Extract the [x, y] coordinate from the center of the cell holding the provided text.  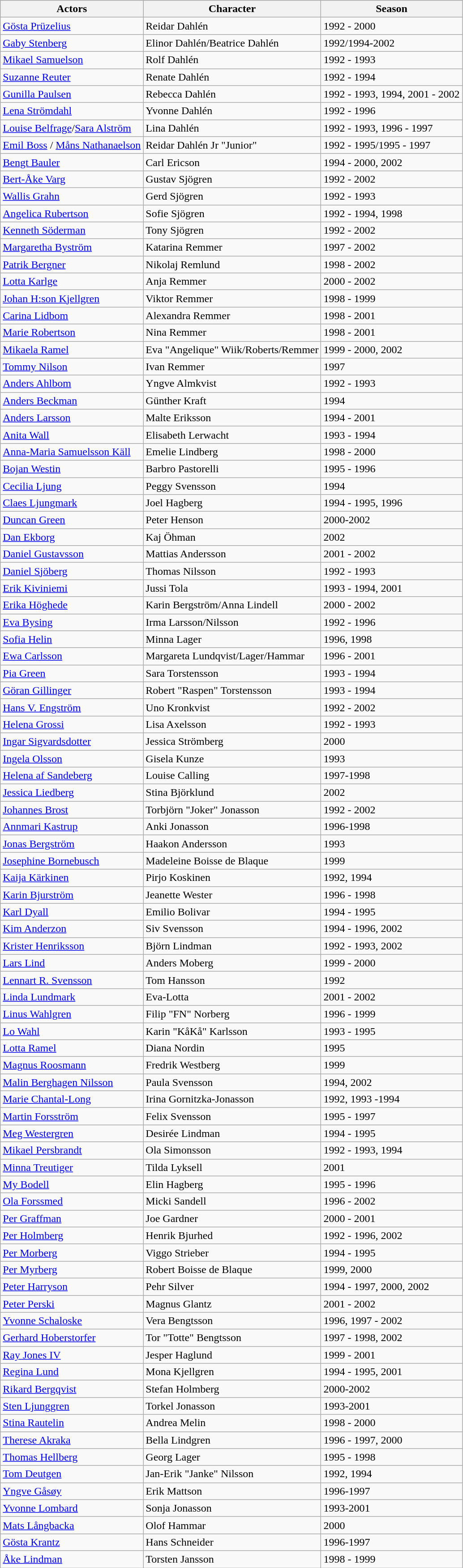
Sten Ljunggren [72, 1406]
Magnus Glantz [232, 1304]
Madeleine Boisse de Blaque [232, 861]
Pirjo Koskinen [232, 878]
2001 [391, 1167]
Jonas Bergström [72, 844]
Andrea Melin [232, 1423]
Angelica Rubertson [72, 214]
Viktor Remmer [232, 299]
Emil Boss / Måns Nathanaelson [72, 145]
Renate Dahlén [232, 77]
Yvonne Lombard [72, 1508]
Alexandra Remmer [232, 316]
Georg Lager [232, 1457]
Lars Lind [72, 963]
Bella Lindgren [232, 1440]
Louise Calling [232, 776]
1999 - 2000 [391, 963]
Mikael Samuelson [72, 60]
Sofie Sjögren [232, 214]
Regina Lund [72, 1372]
Vera Bengtsson [232, 1321]
1996, 1997 - 2002 [391, 1321]
Henrik Bjurhed [232, 1235]
Helena Grossi [72, 724]
Ola Simonsson [232, 1150]
Jesper Haglund [232, 1355]
Kenneth Söderman [72, 231]
Sara Torstensson [232, 673]
Filip "FN" Norberg [232, 1014]
Desirée Lindman [232, 1133]
Dan Ekborg [72, 537]
Anders Beckman [72, 401]
1992 - 1994 [391, 77]
Helena af Sandeberg [72, 776]
Anita Wall [72, 435]
Daniel Sjöberg [72, 571]
Eva "Angelique" Wiik/Roberts/Remmer [232, 350]
Kim Anderzon [72, 929]
Thomas Nilsson [232, 571]
1992 - 2000 [391, 26]
1995 - 1997 [391, 1116]
1996 - 1998 [391, 895]
Mikaela Ramel [72, 350]
Gerd Sjögren [232, 196]
Åke Lindman [72, 1559]
Anna-Maria Samuelsson Käll [72, 452]
Fredrik Westberg [232, 1065]
Joe Gardner [232, 1218]
1993 - 1995 [391, 1031]
Pehr Silver [232, 1286]
Emelie Lindberg [232, 452]
Patrik Bergner [72, 265]
Minna Lager [232, 639]
Bojan Westin [72, 469]
1996 - 2001 [391, 656]
Lotta Karlge [72, 282]
Ingela Olsson [72, 759]
1992/1994-2002 [391, 43]
Lo Wahl [72, 1031]
Katarina Remmer [232, 248]
Viggo Strieber [232, 1252]
Ray Jones IV [72, 1355]
Pia Green [72, 673]
Lennart R. Svensson [72, 980]
Eva-Lotta [232, 997]
Reidar Dahlén Jr "Junior" [232, 145]
1994 - 2000, 2002 [391, 162]
Torbjörn "Joker" Jonasson [232, 810]
My Bodell [72, 1184]
Eva Bysing [72, 622]
1994, 2002 [391, 1082]
Elinor Dahlén/Beatrice Dahlén [232, 43]
1997 - 2002 [391, 248]
Tom Hansson [232, 980]
Mats Långbacka [72, 1525]
Haakon Andersson [232, 844]
Kaija Kärkinen [72, 878]
Actors [72, 9]
1999 - 2001 [391, 1355]
1992 - 1993, 1994 [391, 1150]
Margaretha Byström [72, 248]
Göran Gillinger [72, 690]
Magnus Roosmann [72, 1065]
Thomas Hellberg [72, 1457]
Elin Hagberg [232, 1184]
Karin Bergström/Anna Lindell [232, 605]
1993 - 1994, 2001 [391, 588]
1996 - 2002 [391, 1201]
Bengt Bauler [72, 162]
Louise Belfrage/Sara Alström [72, 128]
2000 - 2001 [391, 1218]
Lisa Axelsson [232, 724]
Erik Kiviniemi [72, 588]
Peter Harryson [72, 1286]
Anders Ahlbom [72, 384]
Ingar Sigvardsdotter [72, 741]
Erika Höghede [72, 605]
Linda Lundmark [72, 997]
1992 - 1993, 2002 [391, 946]
Micki Sandell [232, 1201]
1995 - 1998 [391, 1457]
Reidar Dahlén [232, 26]
Tor "Totte" Bengtsson [232, 1338]
Rebecca Dahlén [232, 94]
1994 - 2001 [391, 418]
Hans V. Engström [72, 707]
Torsten Jansson [232, 1559]
Karin "KåKå" Karlsson [232, 1031]
Günther Kraft [232, 401]
Mikael Persbrandt [72, 1150]
Krister Henriksson [72, 946]
Carina Lidbom [72, 316]
Nikolaj Remlund [232, 265]
Linus Wahlgren [72, 1014]
Therese Akraka [72, 1440]
Karin Bjurström [72, 895]
Ivan Remmer [232, 367]
Duncan Green [72, 520]
Mattias Andersson [232, 554]
Johannes Brost [72, 810]
Yngve Gåsøy [72, 1491]
Character [232, 9]
Gaby Stenberg [72, 43]
Jussi Tola [232, 588]
Gunilla Paulsen [72, 94]
1994 - 1995, 1996 [391, 503]
Gerhard Hoberstorfer [72, 1338]
Rolf Dahlén [232, 60]
Suzanne Reuter [72, 77]
Felix Svensson [232, 1116]
Martin Forsström [72, 1116]
Mona Kjellgren [232, 1372]
Anders Larsson [72, 418]
Cecilia Ljung [72, 486]
Stina Rautelin [72, 1423]
Emilio Bolivar [232, 912]
Karl Dyall [72, 912]
Nina Remmer [232, 333]
Anki Jonasson [232, 827]
Yvonne Schaloske [72, 1321]
Peter Henson [232, 520]
Malin Berghagen Nilsson [72, 1082]
1996 - 1997, 2000 [391, 1440]
Jessica Strömberg [232, 741]
1995 [391, 1048]
Annmari Kastrup [72, 827]
Yngve Almkvist [232, 384]
Wallis Grahn [72, 196]
Lena Strömdahl [72, 111]
1997-1998 [391, 776]
Meg Westergren [72, 1133]
Diana Nordin [232, 1048]
Bert-Åke Varg [72, 179]
Torkel Jonasson [232, 1406]
Jeanette Wester [232, 895]
1997 [391, 367]
Barbro Pastorelli [232, 469]
1996, 1998 [391, 639]
Jan-Erik "Janke" Nilsson [232, 1474]
Margareta Lundqvist/Lager/Hammar [232, 656]
Yvonne Dahlén [232, 111]
Anders Moberg [232, 963]
Irma Larsson/Nilsson [232, 622]
Jessica Liedberg [72, 793]
Ewa Carlsson [72, 656]
1996-1998 [391, 827]
Marie Robertson [72, 333]
1996 - 1999 [391, 1014]
Claes Ljungmark [72, 503]
Season [391, 9]
1997 - 1998, 2002 [391, 1338]
Peter Perski [72, 1304]
Tommy Nilson [72, 367]
Per Graffman [72, 1218]
Per Holmberg [72, 1235]
Kaj Öhman [232, 537]
1992 - 1993, 1994, 2001 - 2002 [391, 94]
Peggy Svensson [232, 486]
Sofia Helin [72, 639]
Sonja Jonasson [232, 1508]
Tom Deutgen [72, 1474]
1994 - 1997, 2000, 2002 [391, 1286]
Ola Forssmed [72, 1201]
Tony Sjögren [232, 231]
Malte Eriksson [232, 418]
Marie Chantal-Long [72, 1099]
Lotta Ramel [72, 1048]
Per Morberg [72, 1252]
Robert "Raspen" Torstensson [232, 690]
1992 - 1994, 1998 [391, 214]
1992 - 1996, 2002 [391, 1235]
1992, 1993 -1994 [391, 1099]
Carl Ericson [232, 162]
Gösta Krantz [72, 1542]
Paula Svensson [232, 1082]
Johan H:son Kjellgren [72, 299]
Gustav Sjögren [232, 179]
Joel Hagberg [232, 503]
1999, 2000 [391, 1269]
Olof Hammar [232, 1525]
Gisela Kunze [232, 759]
1994 - 1995, 2001 [391, 1372]
Stefan Holmberg [232, 1389]
Josephine Bornebusch [72, 861]
Minna Treutiger [72, 1167]
Lina Dahlén [232, 128]
Anja Remmer [232, 282]
Tilda Lyksell [232, 1167]
Uno Kronkvist [232, 707]
1998 - 2002 [391, 265]
Per Myrberg [72, 1269]
Erik Mattson [232, 1491]
1992 - 1993, 1996 - 1997 [391, 128]
Rikard Bergqvist [72, 1389]
Stina Björklund [232, 793]
1992 [391, 980]
Daniel Gustavsson [72, 554]
Siv Svensson [232, 929]
Robert Boisse de Blaque [232, 1269]
Irina Gornitzka-Jonasson [232, 1099]
Björn Lindman [232, 946]
1992 - 1995/1995 - 1997 [391, 145]
1994 - 1996, 2002 [391, 929]
Elisabeth Lerwacht [232, 435]
Hans Schneider [232, 1542]
1999 - 2000, 2002 [391, 350]
Gösta Prüzelius [72, 26]
